Return [x, y] of the center of cell containing provided text 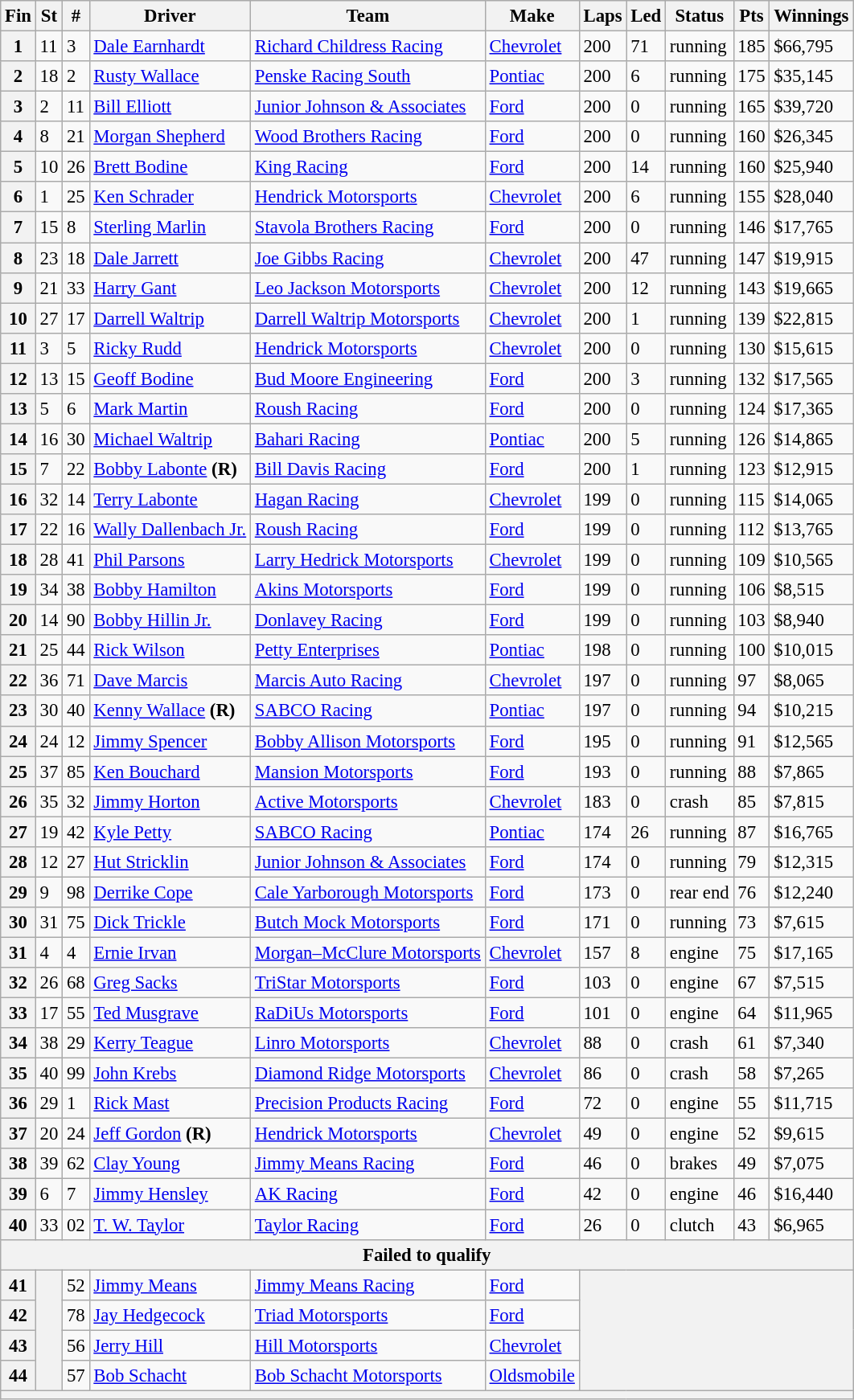
$8,065 [811, 681]
Phil Parsons [170, 560]
Led [647, 16]
$35,145 [811, 76]
St [48, 16]
Jimmy Means [170, 1285]
91 [751, 741]
Bobby Hamilton [170, 590]
Precision Products Racing [367, 1103]
Leo Jackson Motorsports [367, 288]
99 [76, 1074]
124 [751, 409]
173 [603, 892]
$19,915 [811, 258]
$7,515 [811, 983]
$8,940 [811, 620]
175 [751, 76]
Kenny Wallace (R) [170, 711]
Butch Mock Motorsports [367, 923]
John Krebs [170, 1074]
Richard Childress Racing [367, 47]
79 [751, 862]
146 [751, 227]
Brett Bodine [170, 167]
$26,345 [811, 137]
Marcis Auto Racing [367, 681]
$17,165 [811, 952]
$12,240 [811, 892]
$9,615 [811, 1134]
$16,765 [811, 832]
147 [751, 258]
Clay Young [170, 1165]
Sterling Marlin [170, 227]
Morgan–McClure Motorsports [367, 952]
Dale Jarrett [170, 258]
Ricky Rudd [170, 348]
90 [76, 620]
198 [603, 650]
AK Racing [367, 1194]
Greg Sacks [170, 983]
Jeff Gordon (R) [170, 1134]
Petty Enterprises [367, 650]
100 [751, 650]
$17,765 [811, 227]
106 [751, 590]
87 [751, 832]
94 [751, 711]
Oldsmobile [532, 1376]
Terry Labonte [170, 499]
Rusty Wallace [170, 76]
Rick Mast [170, 1103]
98 [76, 892]
Rick Wilson [170, 650]
$17,365 [811, 409]
T. W. Taylor [170, 1225]
Jimmy Spencer [170, 741]
$12,565 [811, 741]
$17,565 [811, 379]
126 [751, 439]
72 [603, 1103]
Active Motorsports [367, 801]
Kyle Petty [170, 832]
155 [751, 197]
King Racing [367, 167]
Darrell Waltrip [170, 318]
Fin [18, 16]
$11,715 [811, 1103]
$10,215 [811, 711]
Linro Motorsports [367, 1043]
Mansion Motorsports [367, 772]
Diamond Ridge Motorsports [367, 1074]
Jerry Hill [170, 1345]
Ernie Irvan [170, 952]
Akins Motorsports [367, 590]
$7,340 [811, 1043]
58 [751, 1074]
Bud Moore Engineering [367, 379]
130 [751, 348]
Derrike Cope [170, 892]
57 [76, 1376]
$12,915 [811, 469]
Penske Racing South [367, 76]
$6,965 [811, 1225]
183 [603, 801]
Wood Brothers Racing [367, 137]
Ken Bouchard [170, 772]
97 [751, 681]
$15,615 [811, 348]
$25,940 [811, 167]
64 [751, 1013]
76 [751, 892]
$14,865 [811, 439]
$16,440 [811, 1194]
RaDiUs Motorsports [367, 1013]
165 [751, 107]
68 [76, 983]
73 [751, 923]
$10,015 [811, 650]
02 [76, 1225]
78 [76, 1315]
Ted Musgrave [170, 1013]
$28,040 [811, 197]
Bobby Labonte (R) [170, 469]
Make [532, 16]
Jay Hedgecock [170, 1315]
$11,965 [811, 1013]
56 [76, 1345]
132 [751, 379]
115 [751, 499]
123 [751, 469]
Joe Gibbs Racing [367, 258]
143 [751, 288]
Larry Hedrick Motorsports [367, 560]
Bob Schacht Motorsports [367, 1376]
Triad Motorsports [367, 1315]
109 [751, 560]
Wally Dallenbach Jr. [170, 530]
Jimmy Hensley [170, 1194]
Pts [751, 16]
171 [603, 923]
Bill Elliott [170, 107]
Ken Schrader [170, 197]
61 [751, 1043]
$22,815 [811, 318]
139 [751, 318]
Dale Earnhardt [170, 47]
Jimmy Horton [170, 801]
Taylor Racing [367, 1225]
Hut Stricklin [170, 862]
$7,815 [811, 801]
195 [603, 741]
Geoff Bodine [170, 379]
Stavola Brothers Racing [367, 227]
47 [647, 258]
Dave Marcis [170, 681]
112 [751, 530]
Michael Waltrip [170, 439]
Donlavey Racing [367, 620]
$13,765 [811, 530]
brakes [700, 1165]
Driver [170, 16]
$66,795 [811, 47]
Hagan Racing [367, 499]
Laps [603, 16]
Winnings [811, 16]
$14,065 [811, 499]
185 [751, 47]
TriStar Motorsports [367, 983]
Kerry Teague [170, 1043]
$12,315 [811, 862]
Team [367, 16]
Bill Davis Racing [367, 469]
Hill Motorsports [367, 1345]
$39,720 [811, 107]
Bob Schacht [170, 1376]
Failed to qualify [427, 1255]
62 [76, 1165]
$10,565 [811, 560]
157 [603, 952]
Morgan Shepherd [170, 137]
$7,615 [811, 923]
Darrell Waltrip Motorsports [367, 318]
# [76, 16]
101 [603, 1013]
$19,665 [811, 288]
Harry Gant [170, 288]
Bahari Racing [367, 439]
$7,865 [811, 772]
$7,075 [811, 1165]
$7,265 [811, 1074]
rear end [700, 892]
Dick Trickle [170, 923]
$8,515 [811, 590]
Mark Martin [170, 409]
86 [603, 1074]
193 [603, 772]
Bobby Hillin Jr. [170, 620]
67 [751, 983]
Bobby Allison Motorsports [367, 741]
Status [700, 16]
clutch [700, 1225]
Cale Yarborough Motorsports [367, 892]
